Extract the (X, Y) coordinate from the center of the cell holding the provided text.  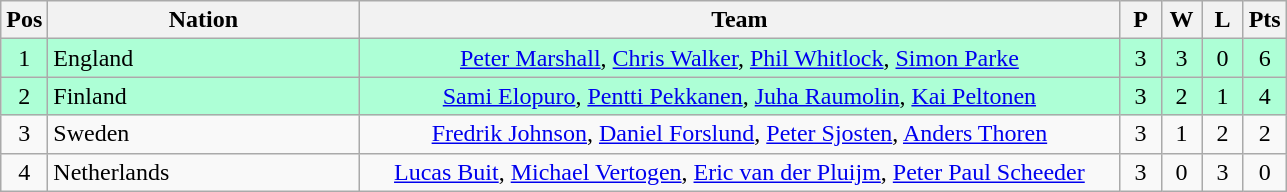
Peter Marshall, Chris Walker, Phil Whitlock, Simon Parke (740, 58)
England (204, 58)
6 (1264, 58)
Fredrik Johnson, Daniel Forslund, Peter Sjosten, Anders Thoren (740, 134)
W (1182, 20)
Finland (204, 96)
Pos (24, 20)
Pts (1264, 20)
P (1140, 20)
Lucas Buit, Michael Vertogen, Eric van der Pluijm, Peter Paul Scheeder (740, 172)
Team (740, 20)
Sweden (204, 134)
Sami Elopuro, Pentti Pekkanen, Juha Raumolin, Kai Peltonen (740, 96)
Nation (204, 20)
L (1222, 20)
Netherlands (204, 172)
